Capture the cell that displays the provided text and extract its (x, y) central coordinate. 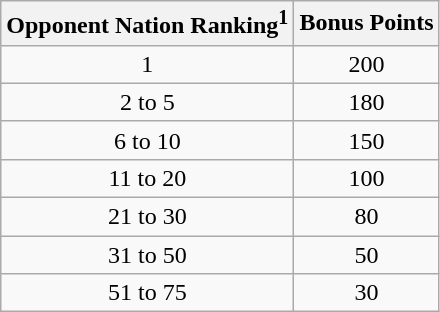
30 (366, 293)
50 (366, 255)
21 to 30 (148, 217)
2 to 5 (148, 102)
200 (366, 64)
180 (366, 102)
80 (366, 217)
31 to 50 (148, 255)
100 (366, 178)
Bonus Points (366, 24)
Opponent Nation Ranking1 (148, 24)
6 to 10 (148, 140)
1 (148, 64)
150 (366, 140)
11 to 20 (148, 178)
51 to 75 (148, 293)
